Capture the cell that displays the provided text and extract its (X, Y) central coordinate. 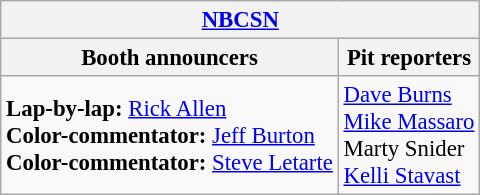
NBCSN (240, 20)
Booth announcers (170, 58)
Dave BurnsMike MassaroMarty SniderKelli Stavast (409, 136)
Pit reporters (409, 58)
Lap-by-lap: Rick AllenColor-commentator: Jeff BurtonColor-commentator: Steve Letarte (170, 136)
